Return the [X, Y] coordinate for the center point of the cell that contains the specified text.  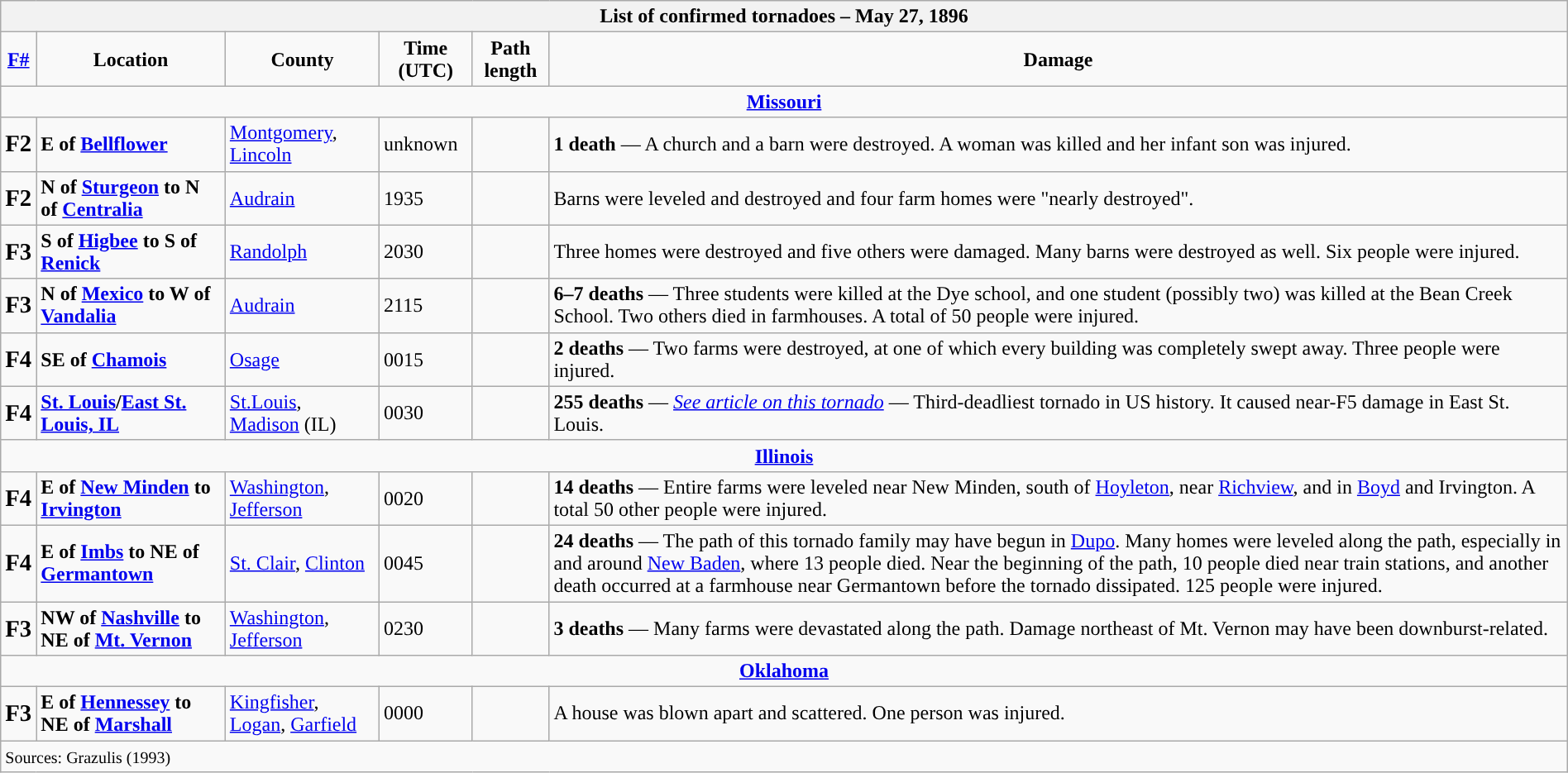
N of Mexico to W of Vandalia [131, 306]
1935 [426, 198]
E of New Minden to Irvington [131, 498]
Illinois [784, 456]
0030 [426, 413]
Randolph [302, 251]
Path length [511, 60]
E of Imbs to NE of Germantown [131, 563]
List of confirmed tornadoes – May 27, 1896 [784, 17]
St.Louis, Madison (IL) [302, 413]
Three homes were destroyed and five others were damaged. Many barns were destroyed as well. Six people were injured. [1059, 251]
A house was blown apart and scattered. One person was injured. [1059, 714]
Time (UTC) [426, 60]
Missouri [784, 102]
SE of Chamois [131, 359]
3 deaths — Many farms were devastated along the path. Damage northeast of Mt. Vernon may have been downburst-related. [1059, 628]
0230 [426, 628]
1 death — A church and a barn were destroyed. A woman was killed and her infant son was injured. [1059, 144]
E of Bellflower [131, 144]
NW of Nashville to NE of Mt. Vernon [131, 628]
Montgomery, Lincoln [302, 144]
255 deaths — See article on this tornado — Third-deadliest tornado in US history. It caused near-F5 damage in East St. Louis. [1059, 413]
2115 [426, 306]
Damage [1059, 60]
Sources: Grazulis (1993) [784, 756]
2 deaths — Two farms were destroyed, at one of which every building was completely swept away. Three people were injured. [1059, 359]
0015 [426, 359]
St. Louis/East St. Louis, IL [131, 413]
Location [131, 60]
Kingfisher, Logan, Garfield [302, 714]
St. Clair, Clinton [302, 563]
Oklahoma [784, 671]
County [302, 60]
F# [18, 60]
E of Hennessey to NE of Marshall [131, 714]
0000 [426, 714]
unknown [426, 144]
0045 [426, 563]
Barns were leveled and destroyed and four farm homes were "nearly destroyed". [1059, 198]
0020 [426, 498]
S of Higbee to S of Renick [131, 251]
2030 [426, 251]
Osage [302, 359]
N of Sturgeon to N of Centralia [131, 198]
